Extract the (x, y) coordinate from the center of the cell holding the provided text.  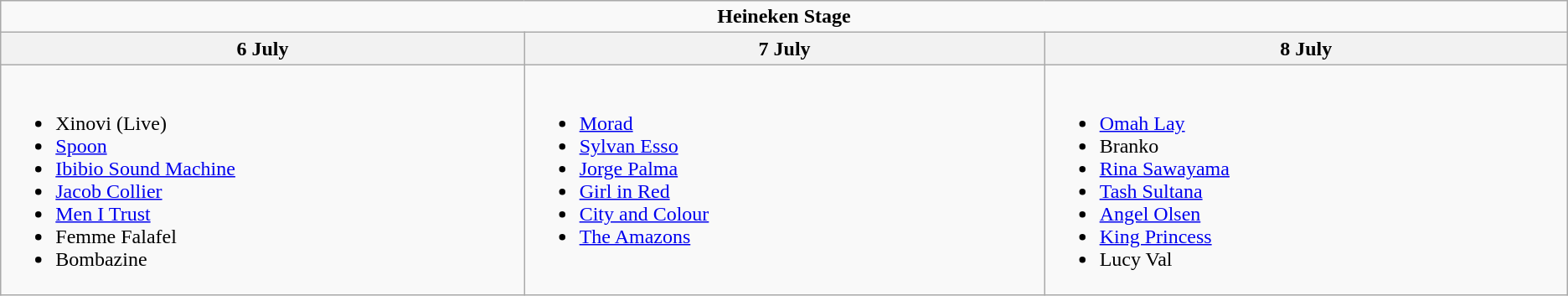
8 July (1306, 49)
Heineken Stage (784, 17)
Xinovi (Live)SpoonIbibio Sound MachineJacob CollierMen I TrustFemme FalafelBombazine (263, 179)
6 July (263, 49)
Omah LayBrankoRina SawayamaTash SultanaAngel OlsenKing PrincessLucy Val (1306, 179)
MoradSylvan EssoJorge PalmaGirl in RedCity and ColourThe Amazons (784, 179)
7 July (784, 49)
